Return the (x, y) coordinate for the center point of the cell that contains the specified text.  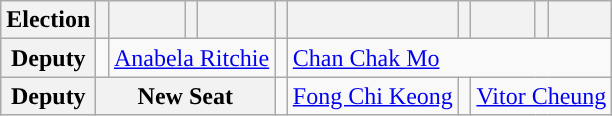
Chan Chak Mo (450, 58)
Fong Chi Keong (372, 96)
Vitor Cheung (542, 96)
Anabela Ritchie (191, 58)
Election (48, 20)
New Seat (186, 96)
